Scan for the cell matching the given text and deliver its [x, y] coordinate at center. 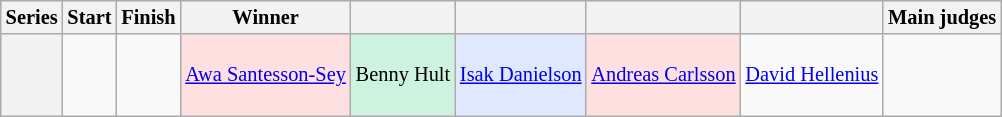
Winner [265, 17]
Benny Hult [403, 75]
Finish [148, 17]
Series [32, 17]
Andreas Carlsson [663, 75]
Isak Danielson [520, 75]
David Hellenius [812, 75]
Awa Santesson-Sey [265, 75]
Start [90, 17]
Main judges [942, 17]
